Detect which cell encompasses the target text, then output its [X, Y] center coordinate. 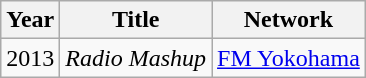
Year [30, 20]
Radio Mashup [136, 58]
Title [136, 20]
2013 [30, 58]
FM Yokohama [289, 58]
Network [289, 20]
